Capture the cell that displays the provided text and extract its (X, Y) central coordinate. 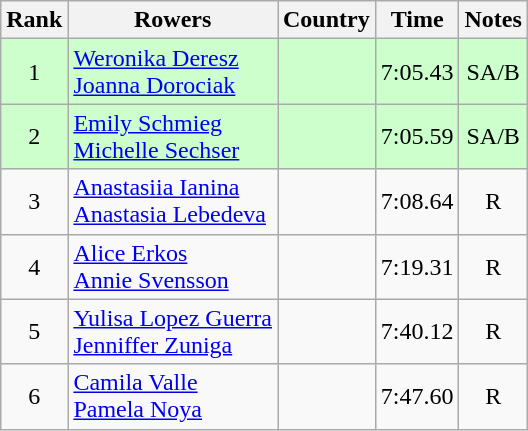
7:47.60 (417, 396)
Rowers (173, 20)
3 (34, 202)
6 (34, 396)
Country (327, 20)
7:40.12 (417, 332)
Rank (34, 20)
2 (34, 136)
Weronika DereszJoanna Dorociak (173, 72)
5 (34, 332)
4 (34, 266)
Notes (493, 20)
Time (417, 20)
Yulisa Lopez GuerraJenniffer Zuniga (173, 332)
Camila VallePamela Noya (173, 396)
Anastasiia IaninaAnastasia Lebedeva (173, 202)
7:05.59 (417, 136)
7:19.31 (417, 266)
Alice ErkosAnnie Svensson (173, 266)
7:08.64 (417, 202)
7:05.43 (417, 72)
1 (34, 72)
Emily SchmiegMichelle Sechser (173, 136)
